Detect which cell encompasses the target text, then output its (X, Y) center coordinate. 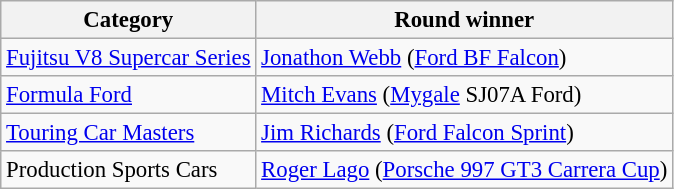
Round winner (464, 20)
Formula Ford (128, 95)
Fujitsu V8 Supercar Series (128, 58)
Production Sports Cars (128, 170)
Touring Car Masters (128, 133)
Roger Lago (Porsche 997 GT3 Carrera Cup) (464, 170)
Jonathon Webb (Ford BF Falcon) (464, 58)
Jim Richards (Ford Falcon Sprint) (464, 133)
Mitch Evans (Mygale SJ07A Ford) (464, 95)
Category (128, 20)
